Pinpoint the cell where the given text exists, returning its [x, y] midpoint coordinate. 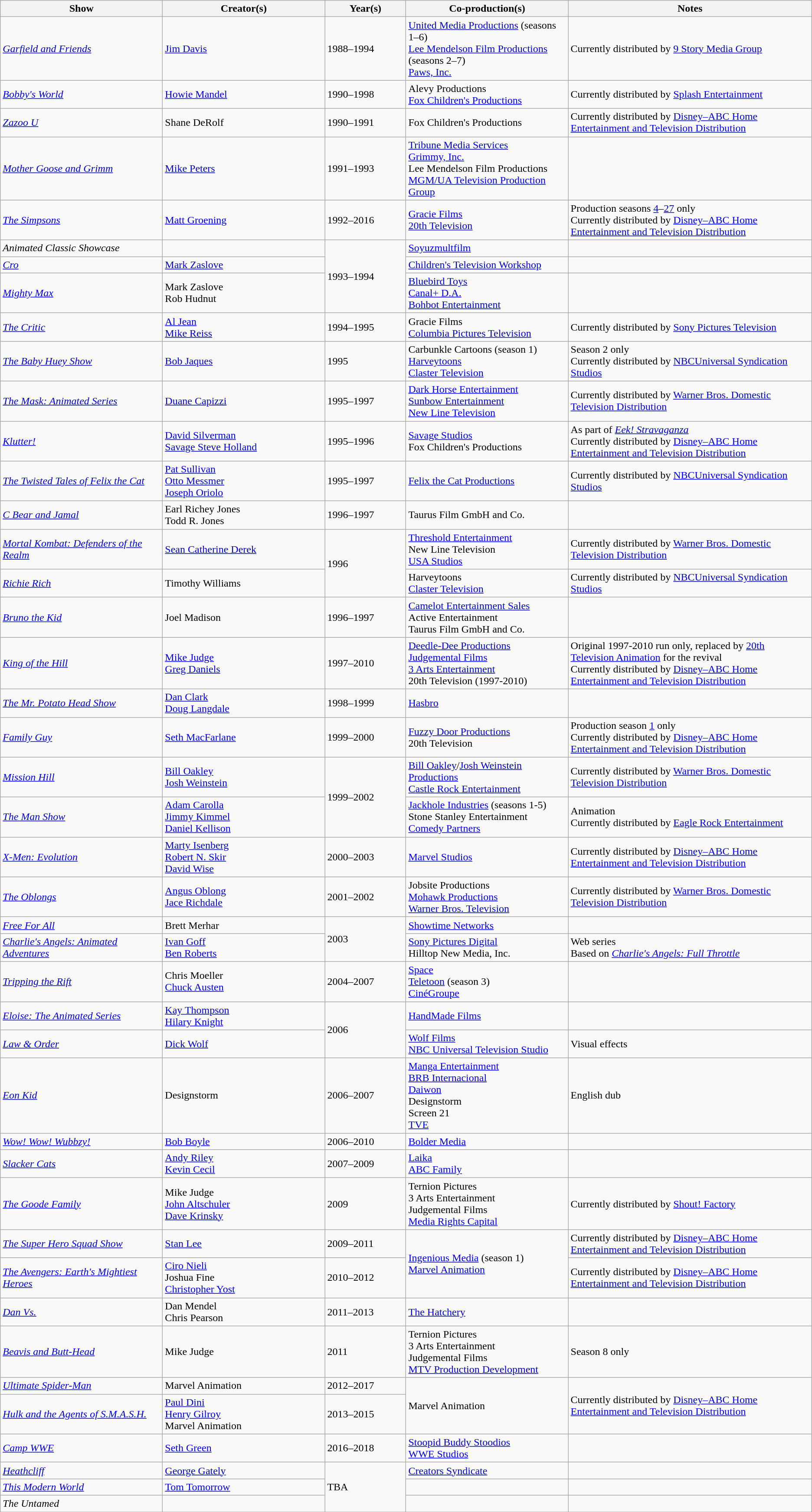
Bluebird ToysCanal+ D.A.Bohbot Entertainment [487, 293]
The Untamed [82, 1503]
Currently distributed by Splash Entertainment [690, 95]
Mike Peters [244, 168]
Currently distributed by 9 Story Media Group [690, 49]
Showtime Networks [487, 925]
2006 [365, 1030]
Seth MacFarlane [244, 737]
1997–2010 [365, 663]
2016–2018 [365, 1448]
United Media Productions (seasons 1–6)Lee Mendelson Film Productions (seasons 2–7)Paws, Inc. [487, 49]
Animated Classic Showcase [82, 248]
Dan ClarkDoug Langdale [244, 703]
Hasbro [487, 703]
2011 [365, 1352]
TBA [365, 1487]
Ingenious Media (season 1)Marvel Animation [487, 1263]
Show [82, 9]
Eloise: The Animated Series [82, 1015]
2009–2011 [365, 1243]
Season 8 only [690, 1352]
Currently distributed by Sony Pictures Television [690, 327]
1992–2016 [365, 220]
Mike JudgeJohn AltschulerDave Krinsky [244, 1204]
The Man Show [82, 817]
Eon Kid [82, 1096]
2001–2002 [365, 897]
1998–1999 [365, 703]
Earl Richey JonesTodd R. Jones [244, 515]
Bill Oakley/Josh Weinstein ProductionsCastle Rock Entertainment [487, 777]
Camp WWE [82, 1448]
Slacker Cats [82, 1164]
Ivan GoffBen Roberts [244, 948]
The Simpsons [82, 220]
2006–2007 [365, 1096]
Tom Tomorrow [244, 1487]
Jackhole Industries (seasons 1-5)Stone Stanley EntertainmentComedy Partners [487, 817]
Matt Groening [244, 220]
LaikaABC Family [487, 1164]
Soyuzmultfilm [487, 248]
The Goode Family [82, 1204]
Chris MoellerChuck Austen [244, 981]
Mother Goose and Grimm [82, 168]
Sony Pictures DigitalHilltop New Media, Inc. [487, 948]
Manga EntertainmentBRB InternacionalDaiwonDesignstormScreen 21TVE [487, 1096]
Klutter! [82, 441]
Duane Capizzi [244, 401]
Ternion Pictures3 Arts EntertainmentJudgemental FilmsMTV Production Development [487, 1352]
Timothy Williams [244, 583]
Marvel Studios [487, 857]
Dan MendelChris Pearson [244, 1312]
David SilvermanSavage Steve Holland [244, 441]
Family Guy [82, 737]
Angus OblongJace Richdale [244, 897]
The Mask: Animated Series [82, 401]
Law & Order [82, 1044]
HarveytoonsClaster Television [487, 583]
As part of Eek! StravaganzaCurrently distributed by Disney–ABC Home Entertainment and Television Distribution [690, 441]
2011–2013 [365, 1312]
Co-production(s) [487, 9]
Hulk and the Agents of S.M.A.S.H. [82, 1414]
2000–2003 [365, 857]
1991–1993 [365, 168]
Free For All [82, 925]
Paul DiniHenry GilroyMarvel Animation [244, 1414]
Designstorm [244, 1096]
Bobby's World [82, 95]
Heathcliff [82, 1470]
Production season 1 onlyCurrently distributed by Disney–ABC Home Entertainment and Television Distribution [690, 737]
Marty IsenbergRobert N. SkirDavid Wise [244, 857]
The Hatchery [487, 1312]
Ternion Pictures3 Arts EntertainmentJudgemental FilmsMedia Rights Capital [487, 1204]
Kay ThompsonHilary Knight [244, 1015]
1999–2000 [365, 737]
Stan Lee [244, 1243]
English dub [690, 1096]
1990–1998 [365, 95]
2007–2009 [365, 1164]
1999–2002 [365, 797]
Threshold EntertainmentNew Line TelevisionUSA Studios [487, 549]
Cro [82, 265]
Bob Boyle [244, 1141]
The Baby Huey Show [82, 361]
SpaceTeletoon (season 3)CinéGroupe [487, 981]
Zazoo U [82, 122]
Gracie Films20th Television [487, 220]
Production seasons 4–27 onlyCurrently distributed by Disney–ABC Home Entertainment and Television Distribution [690, 220]
Howie Mandel [244, 95]
Web seriesBased on Charlie's Angels: Full Throttle [690, 948]
Taurus Film GmbH and Co. [487, 515]
The Twisted Tales of Felix the Cat [82, 481]
Ciro NieliJoshua FineChristopher Yost [244, 1278]
Stoopid Buddy StoodiosWWE Studios [487, 1448]
2003 [365, 939]
Seth Green [244, 1448]
This Modern World [82, 1487]
Mark ZasloveRob Hudnut [244, 293]
King of the Hill [82, 663]
Al JeanMike Reiss [244, 327]
Children's Television Workshop [487, 265]
Jim Davis [244, 49]
1988–1994 [365, 49]
Wow! Wow! Wubbzy! [82, 1141]
Mission Hill [82, 777]
Charlie's Angels: Animated Adventures [82, 948]
2004–2007 [365, 981]
Shane DeRolf [244, 122]
Mike JudgeGreg Daniels [244, 663]
1995 [365, 361]
AnimationCurrently distributed by Eagle Rock Entertainment [690, 817]
X-Men: Evolution [82, 857]
The Super Hero Squad Show [82, 1243]
Creator(s) [244, 9]
Fox Children's Productions [487, 122]
Mortal Kombat: Defenders of the Realm [82, 549]
HandMade Films [487, 1015]
Andy RileyKevin Cecil [244, 1164]
1994–1995 [365, 327]
George Gately [244, 1470]
Mark Zaslove [244, 265]
2012–2017 [365, 1386]
The Oblongs [82, 897]
Bolder Media [487, 1141]
2010–2012 [365, 1278]
Dark Horse EntertainmentSunbow EntertainmentNew Line Television [487, 401]
Brett Merhar [244, 925]
C Bear and Jamal [82, 515]
Adam CarollaJimmy KimmelDaniel Kellison [244, 817]
1990–1991 [365, 122]
Beavis and Butt-Head [82, 1352]
Sean Catherine Derek [244, 549]
The Critic [82, 327]
Pat SullivanOtto MessmerJoseph Oriolo [244, 481]
Jobsite ProductionsMohawk ProductionsWarner Bros. Television [487, 897]
Tripping the Rift [82, 981]
Gracie FilmsColumbia Pictures Television [487, 327]
Ultimate Spider-Man [82, 1386]
2009 [365, 1204]
Mighty Max [82, 293]
Deedle-Dee ProductionsJudgemental Films3 Arts Entertainment20th Television (1997-2010) [487, 663]
Joel Madison [244, 617]
Alevy ProductionsFox Children's Productions [487, 95]
Richie Rich [82, 583]
The Avengers: Earth's Mightiest Heroes [82, 1278]
Tribune Media ServicesGrimmy, Inc.Lee Mendelson Film ProductionsMGM/UA Television Production Group [487, 168]
1996 [365, 563]
Bill OakleyJosh Weinstein [244, 777]
1993–1994 [365, 276]
Carbunkle Cartoons (season 1)HarveytoonsClaster Television [487, 361]
Season 2 onlyCurrently distributed by NBCUniversal Syndication Studios [690, 361]
Bob Jaques [244, 361]
Notes [690, 9]
Creators Syndicate [487, 1470]
The Mr. Potato Head Show [82, 703]
1995–1996 [365, 441]
Wolf FilmsNBC Universal Television Studio [487, 1044]
Garfield and Friends [82, 49]
Felix the Cat Productions [487, 481]
Mike Judge [244, 1352]
Savage StudiosFox Children's Productions [487, 441]
Dan Vs. [82, 1312]
2013–2015 [365, 1414]
Visual effects [690, 1044]
Year(s) [365, 9]
Currently distributed by Shout! Factory [690, 1204]
2006–2010 [365, 1141]
Dick Wolf [244, 1044]
Camelot Entertainment SalesActive EntertainmentTaurus Film GmbH and Co. [487, 617]
Bruno the Kid [82, 617]
Fuzzy Door Productions20th Television [487, 737]
